Search for the cell housing the specified text and yield its (x, y) center coordinate. 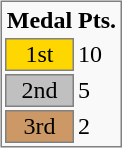
3rd (39, 128)
10 (98, 56)
1st (39, 56)
2nd (39, 92)
Pts. (98, 21)
5 (98, 92)
Medal (39, 21)
2 (98, 128)
